For the text-containing cell, return its midpoint in [X, Y] coordinate format. 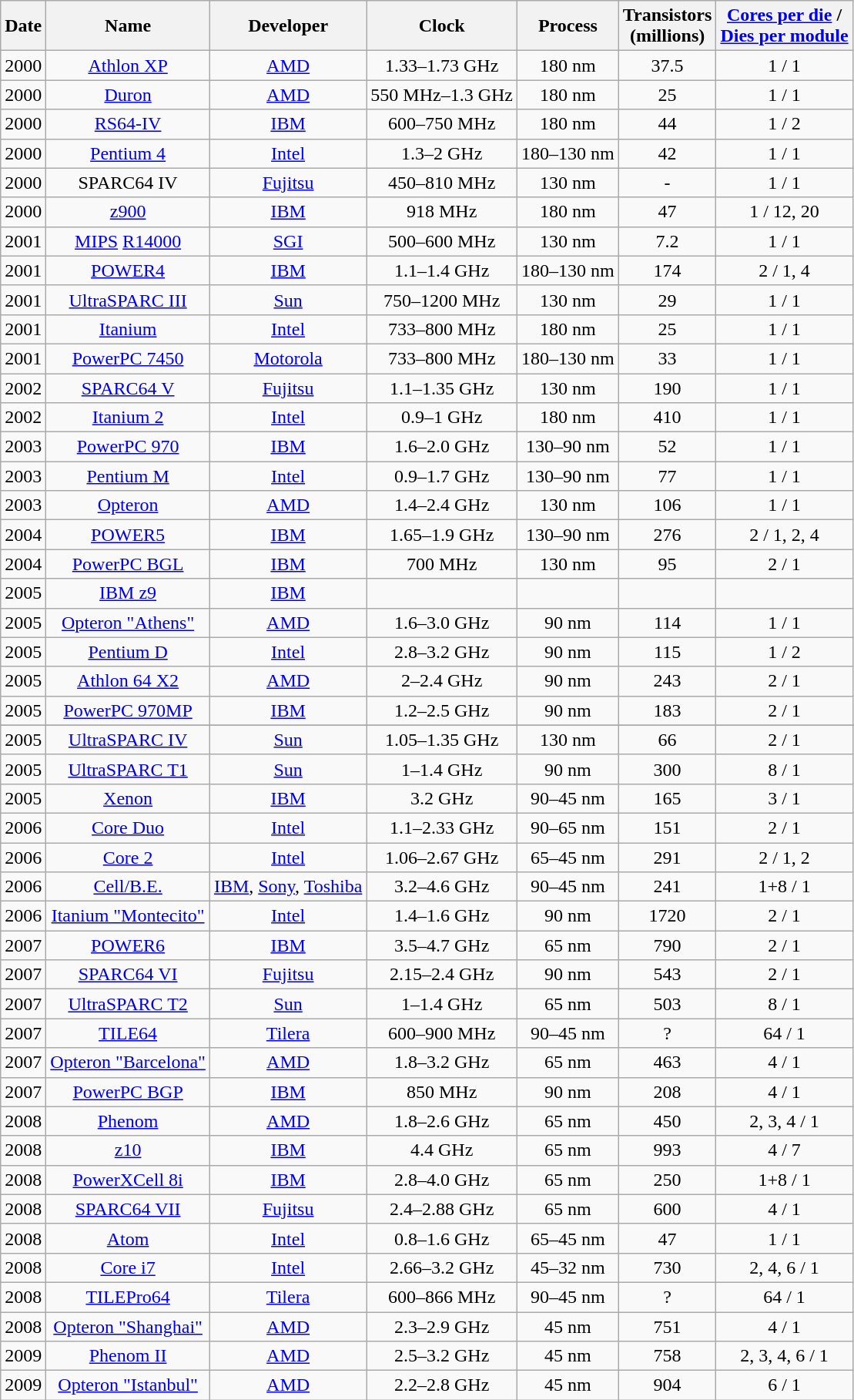
3.2 GHz [442, 798]
183 [667, 710]
29 [667, 300]
SPARC64 V [128, 388]
151 [667, 828]
Athlon XP [128, 65]
Clock [442, 26]
Transistors(millions) [667, 26]
3 / 1 [784, 798]
2 / 1, 2, 4 [784, 535]
Athlon 64 X2 [128, 681]
Core 2 [128, 858]
700 MHz [442, 564]
Opteron "Shanghai" [128, 1326]
2 / 1, 2 [784, 858]
2, 3, 4, 6 / 1 [784, 1356]
Phenom [128, 1121]
Pentium 4 [128, 153]
751 [667, 1326]
250 [667, 1180]
Itanium [128, 329]
Cell/B.E. [128, 887]
UltraSPARC III [128, 300]
165 [667, 798]
77 [667, 476]
Opteron "Athens" [128, 623]
PowerPC BGL [128, 564]
Cores per die /Dies per module [784, 26]
300 [667, 769]
IBM z9 [128, 593]
1.06–2.67 GHz [442, 858]
463 [667, 1063]
6 / 1 [784, 1385]
1.8–3.2 GHz [442, 1063]
904 [667, 1385]
0.9–1.7 GHz [442, 476]
115 [667, 652]
UltraSPARC T1 [128, 769]
1.33–1.73 GHz [442, 65]
4.4 GHz [442, 1150]
550 MHz–1.3 GHz [442, 95]
600–866 MHz [442, 1297]
2.15–2.4 GHz [442, 975]
z900 [128, 212]
Itanium 2 [128, 418]
Name [128, 26]
TILE64 [128, 1033]
993 [667, 1150]
PowerPC BGP [128, 1092]
1.8–2.6 GHz [442, 1121]
1.1–1.35 GHz [442, 388]
POWER4 [128, 270]
918 MHz [442, 212]
SGI [288, 241]
Date [23, 26]
Opteron "Istanbul" [128, 1385]
2.66–3.2 GHz [442, 1267]
450–810 MHz [442, 183]
Atom [128, 1238]
208 [667, 1092]
790 [667, 945]
Itanium "Montecito" [128, 916]
503 [667, 1004]
2.2–2.8 GHz [442, 1385]
1.05–1.35 GHz [442, 740]
4 / 7 [784, 1150]
- [667, 183]
1.3–2 GHz [442, 153]
241 [667, 887]
POWER6 [128, 945]
Developer [288, 26]
1.4–1.6 GHz [442, 916]
90–65 nm [568, 828]
2.8–3.2 GHz [442, 652]
1.4–2.4 GHz [442, 505]
1.1–1.4 GHz [442, 270]
2, 3, 4 / 1 [784, 1121]
114 [667, 623]
MIPS R14000 [128, 241]
850 MHz [442, 1092]
600–900 MHz [442, 1033]
1.65–1.9 GHz [442, 535]
750–1200 MHz [442, 300]
450 [667, 1121]
PowerPC 7450 [128, 358]
UltraSPARC IV [128, 740]
3.5–4.7 GHz [442, 945]
410 [667, 418]
SPARC64 VI [128, 975]
UltraSPARC T2 [128, 1004]
600–750 MHz [442, 124]
Pentium M [128, 476]
SPARC64 VII [128, 1209]
66 [667, 740]
2, 4, 6 / 1 [784, 1267]
2.3–2.9 GHz [442, 1326]
RS64-IV [128, 124]
3.2–4.6 GHz [442, 887]
52 [667, 447]
z10 [128, 1150]
243 [667, 681]
1720 [667, 916]
7.2 [667, 241]
758 [667, 1356]
44 [667, 124]
291 [667, 858]
POWER5 [128, 535]
2.4–2.88 GHz [442, 1209]
95 [667, 564]
37.5 [667, 65]
1.6–2.0 GHz [442, 447]
106 [667, 505]
Pentium D [128, 652]
PowerPC 970MP [128, 710]
TILEPro64 [128, 1297]
PowerPC 970 [128, 447]
Core Duo [128, 828]
Duron [128, 95]
0.9–1 GHz [442, 418]
45–32 nm [568, 1267]
543 [667, 975]
SPARC64 IV [128, 183]
Opteron "Barcelona" [128, 1063]
33 [667, 358]
IBM, Sony, Toshiba [288, 887]
Phenom II [128, 1356]
2.5–3.2 GHz [442, 1356]
Core i7 [128, 1267]
600 [667, 1209]
Motorola [288, 358]
Xenon [128, 798]
42 [667, 153]
1.1–2.33 GHz [442, 828]
276 [667, 535]
Opteron [128, 505]
Process [568, 26]
730 [667, 1267]
1 / 12, 20 [784, 212]
0.8–1.6 GHz [442, 1238]
PowerXCell 8i [128, 1180]
190 [667, 388]
2.8–4.0 GHz [442, 1180]
2–2.4 GHz [442, 681]
2 / 1, 4 [784, 270]
1.2–2.5 GHz [442, 710]
1.6–3.0 GHz [442, 623]
174 [667, 270]
500–600 MHz [442, 241]
